Capture the cell that displays the provided text and extract its (x, y) central coordinate. 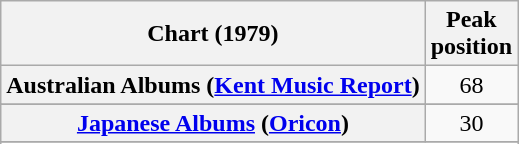
Japanese Albums (Oricon) (213, 123)
68 (471, 85)
Australian Albums (Kent Music Report) (213, 85)
Chart (1979) (213, 34)
30 (471, 123)
Peakposition (471, 34)
